Return the (X, Y) coordinate for the center point of the cell that contains the specified text.  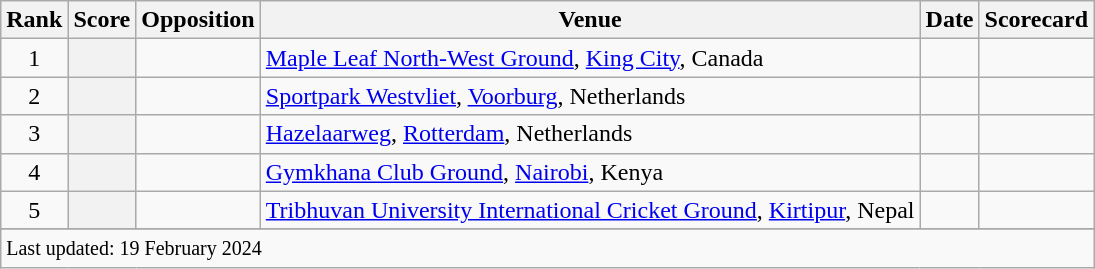
Opposition (198, 20)
2 (34, 96)
Hazelaarweg, Rotterdam, Netherlands (590, 134)
4 (34, 172)
Sportpark Westvliet, Voorburg, Netherlands (590, 96)
5 (34, 210)
Last updated: 19 February 2024 (548, 248)
Rank (34, 20)
Tribhuvan University International Cricket Ground, Kirtipur, Nepal (590, 210)
Scorecard (1036, 20)
Venue (590, 20)
3 (34, 134)
Score (102, 20)
Date (950, 20)
Maple Leaf North-West Ground, King City, Canada (590, 58)
1 (34, 58)
Gymkhana Club Ground, Nairobi, Kenya (590, 172)
